Pinpoint the cell where the given text exists, returning its (x, y) midpoint coordinate. 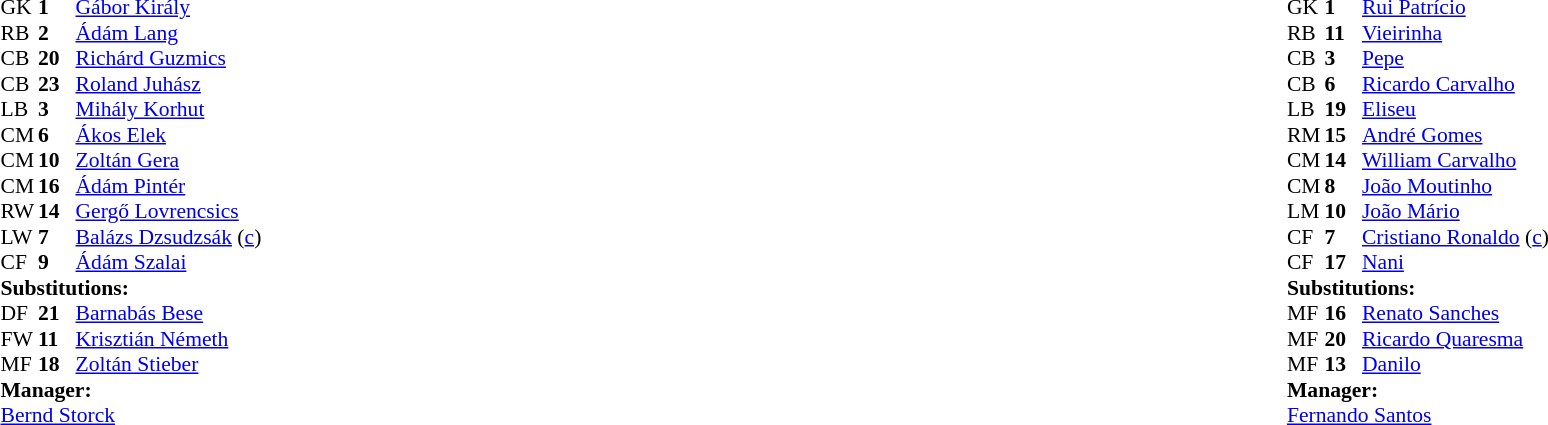
Mihály Korhut (169, 109)
Ádám Lang (169, 33)
Substitutions: (130, 288)
17 (1343, 263)
Zoltán Gera (169, 161)
19 (1343, 109)
Zoltán Stieber (169, 365)
2 (57, 33)
DF (19, 313)
Balázs Dzsudzsák (c) (169, 237)
21 (57, 313)
Barnabás Bese (169, 313)
8 (1343, 186)
9 (57, 263)
RM (1306, 135)
15 (1343, 135)
Ádám Pintér (169, 186)
RW (19, 211)
Ákos Elek (169, 135)
Gergő Lovrencsics (169, 211)
LM (1306, 211)
Roland Juhász (169, 84)
FW (19, 339)
Manager: (130, 390)
Krisztián Németh (169, 339)
Ádám Szalai (169, 263)
23 (57, 84)
18 (57, 365)
LW (19, 237)
13 (1343, 365)
Richárd Guzmics (169, 59)
